Find where the given text appears and provide that cell's center as [x, y] coordinate. 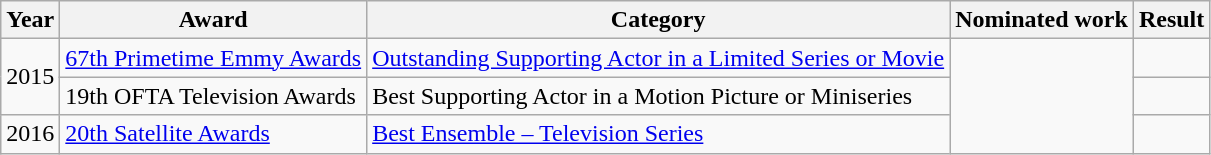
19th OFTA Television Awards [214, 96]
Best Supporting Actor in a Motion Picture or Miniseries [658, 96]
67th Primetime Emmy Awards [214, 58]
2015 [30, 77]
Result [1171, 20]
Category [658, 20]
Award [214, 20]
20th Satellite Awards [214, 134]
Nominated work [1042, 20]
2016 [30, 134]
Best Ensemble – Television Series [658, 134]
Outstanding Supporting Actor in a Limited Series or Movie [658, 58]
Year [30, 20]
